Return (x, y) of the center of cell containing provided text 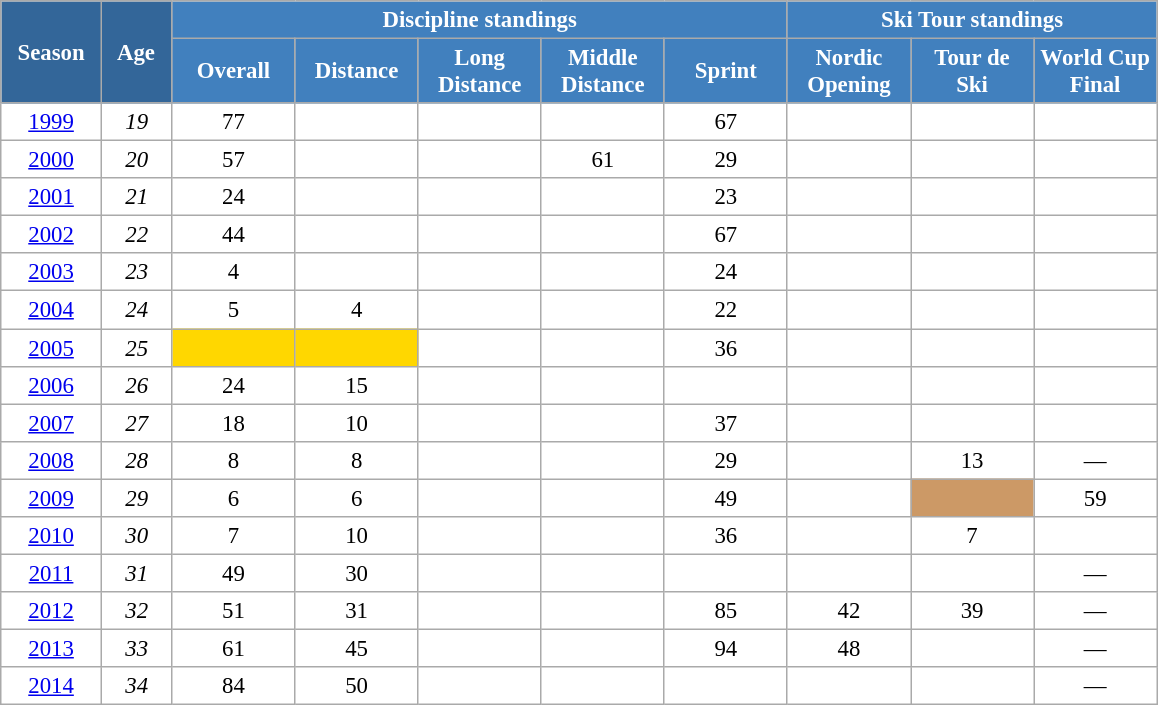
World CupFinal (1096, 72)
2005 (52, 348)
51 (234, 611)
39 (972, 611)
Ski Tour standings (972, 20)
15 (356, 385)
Discipline standings (480, 20)
19 (136, 122)
2007 (52, 423)
5 (234, 310)
Long Distance (480, 72)
57 (234, 160)
2006 (52, 385)
77 (234, 122)
85 (726, 611)
13 (972, 460)
2009 (52, 498)
2014 (52, 686)
Age (136, 52)
2011 (52, 573)
42 (848, 611)
33 (136, 648)
94 (726, 648)
2001 (52, 197)
59 (1096, 498)
18 (234, 423)
Middle Distance (602, 72)
NordicOpening (848, 72)
Tour deSki (972, 72)
25 (136, 348)
20 (136, 160)
34 (136, 686)
2010 (52, 536)
48 (848, 648)
2004 (52, 310)
2000 (52, 160)
84 (234, 686)
Season (52, 52)
2013 (52, 648)
27 (136, 423)
45 (356, 648)
Overall (234, 72)
44 (234, 235)
2012 (52, 611)
50 (356, 686)
2008 (52, 460)
37 (726, 423)
32 (136, 611)
26 (136, 385)
2003 (52, 273)
2002 (52, 235)
Sprint (726, 72)
28 (136, 460)
21 (136, 197)
1999 (52, 122)
Distance (356, 72)
